For the text-containing cell, return its midpoint in (x, y) coordinate format. 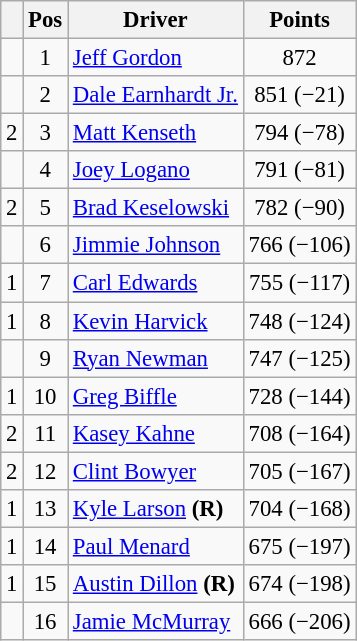
705 (−167) (300, 471)
747 (−125) (300, 358)
Driver (156, 20)
704 (−168) (300, 509)
Matt Kenseth (156, 133)
10 (46, 396)
12 (46, 471)
9 (46, 358)
Kevin Harvick (156, 321)
11 (46, 433)
Kasey Kahne (156, 433)
Pos (46, 20)
15 (46, 584)
666 (−206) (300, 621)
4 (46, 170)
675 (−197) (300, 546)
728 (−144) (300, 396)
16 (46, 621)
Carl Edwards (156, 283)
Dale Earnhardt Jr. (156, 95)
6 (46, 245)
Paul Menard (156, 546)
Kyle Larson (R) (156, 509)
Greg Biffle (156, 396)
Jeff Gordon (156, 58)
Clint Bowyer (156, 471)
782 (−90) (300, 208)
708 (−164) (300, 433)
755 (−117) (300, 283)
766 (−106) (300, 245)
Austin Dillon (R) (156, 584)
7 (46, 283)
Joey Logano (156, 170)
794 (−78) (300, 133)
851 (−21) (300, 95)
674 (−198) (300, 584)
Jimmie Johnson (156, 245)
748 (−124) (300, 321)
Ryan Newman (156, 358)
Brad Keselowski (156, 208)
Jamie McMurray (156, 621)
5 (46, 208)
3 (46, 133)
Points (300, 20)
13 (46, 509)
791 (−81) (300, 170)
14 (46, 546)
8 (46, 321)
872 (300, 58)
